Return the [X, Y] coordinate for the center point of the cell that contains the specified text.  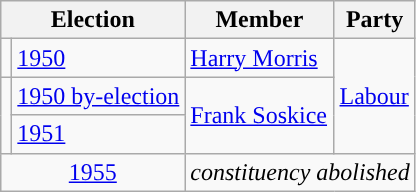
Member [260, 20]
1950 [98, 58]
Election [93, 20]
Frank Soskice [260, 115]
constituency abolished [300, 172]
1950 by-election [98, 96]
Party [374, 20]
1951 [98, 134]
1955 [93, 172]
Labour [374, 96]
Harry Morris [260, 58]
